Locate the cell with the specified text and output its [x, y] center coordinate. 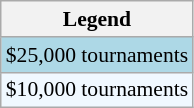
$25,000 tournaments [97, 55]
Legend [97, 19]
$10,000 tournaments [97, 90]
